Capture the cell that displays the provided text and extract its (X, Y) central coordinate. 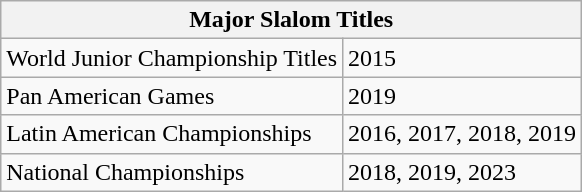
National Championships (172, 172)
World Junior Championship Titles (172, 58)
Pan American Games (172, 96)
Major Slalom Titles (292, 20)
2015 (462, 58)
2016, 2017, 2018, 2019 (462, 134)
Latin American Championships (172, 134)
2018, 2019, 2023 (462, 172)
2019 (462, 96)
